Capture the cell that displays the provided text and extract its (x, y) central coordinate. 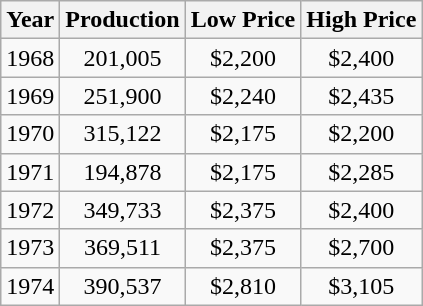
$2,810 (243, 286)
1970 (30, 134)
Low Price (243, 20)
$2,700 (362, 248)
1973 (30, 248)
$2,435 (362, 96)
High Price (362, 20)
1968 (30, 58)
315,122 (122, 134)
$2,240 (243, 96)
1974 (30, 286)
1972 (30, 210)
349,733 (122, 210)
Production (122, 20)
194,878 (122, 172)
1971 (30, 172)
$2,285 (362, 172)
390,537 (122, 286)
369,511 (122, 248)
Year (30, 20)
251,900 (122, 96)
$3,105 (362, 286)
1969 (30, 96)
201,005 (122, 58)
